From the cell containing the given text, extract its center point as (X, Y) coordinate. 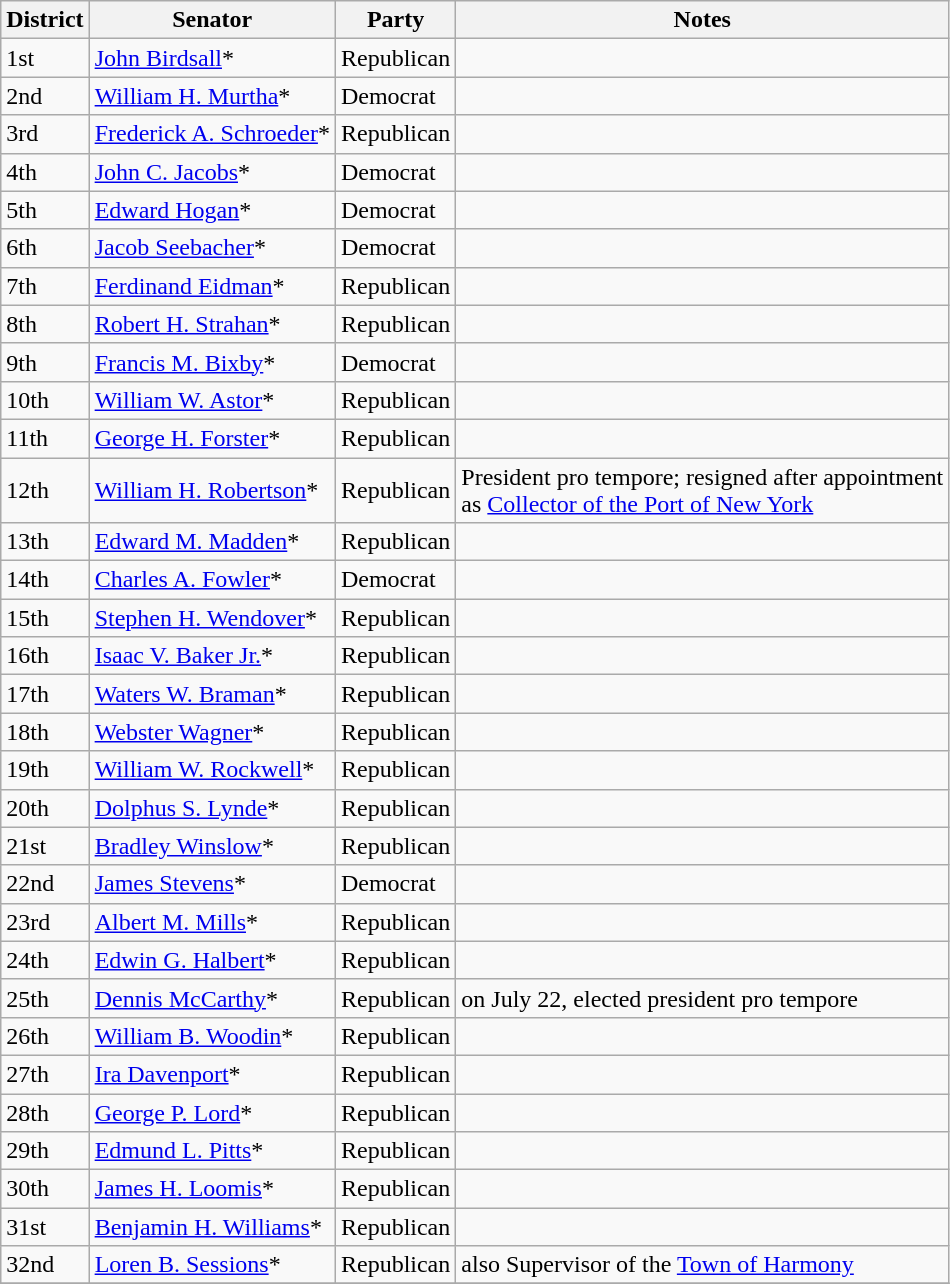
16th (45, 656)
Isaac V. Baker Jr.* (212, 656)
Notes (702, 20)
Jacob Seebacher* (212, 248)
14th (45, 580)
Edward M. Madden* (212, 542)
William B. Woodin* (212, 1036)
William H. Robertson* (212, 490)
17th (45, 694)
3rd (45, 134)
William W. Rockwell* (212, 770)
30th (45, 1189)
12th (45, 490)
Ira Davenport* (212, 1074)
James H. Loomis* (212, 1189)
Loren B. Sessions* (212, 1265)
William H. Murtha* (212, 96)
on July 22, elected president pro tempore (702, 998)
Stephen H. Wendover* (212, 618)
32nd (45, 1265)
31st (45, 1227)
Edwin G. Halbert* (212, 960)
Waters W. Braman* (212, 694)
6th (45, 248)
also Supervisor of the Town of Harmony (702, 1265)
10th (45, 400)
Edmund L. Pitts* (212, 1151)
Ferdinand Eidman* (212, 286)
James Stevens* (212, 884)
8th (45, 324)
Benjamin H. Williams* (212, 1227)
4th (45, 172)
15th (45, 618)
Frederick A. Schroeder* (212, 134)
18th (45, 732)
Charles A. Fowler* (212, 580)
5th (45, 210)
Edward Hogan* (212, 210)
George P. Lord* (212, 1113)
Dennis McCarthy* (212, 998)
27th (45, 1074)
25th (45, 998)
28th (45, 1113)
7th (45, 286)
Webster Wagner* (212, 732)
23rd (45, 922)
9th (45, 362)
Francis M. Bixby* (212, 362)
George H. Forster* (212, 438)
Senator (212, 20)
1st (45, 58)
John Birdsall* (212, 58)
21st (45, 846)
Albert M. Mills* (212, 922)
24th (45, 960)
Bradley Winslow* (212, 846)
20th (45, 808)
Dolphus S. Lynde* (212, 808)
19th (45, 770)
Robert H. Strahan* (212, 324)
District (45, 20)
President pro tempore; resigned after appointment as Collector of the Port of New York (702, 490)
Party (395, 20)
William W. Astor* (212, 400)
22nd (45, 884)
13th (45, 542)
11th (45, 438)
26th (45, 1036)
29th (45, 1151)
John C. Jacobs* (212, 172)
2nd (45, 96)
